Provide the (X, Y) coordinate of the cell's center where the given text is located.  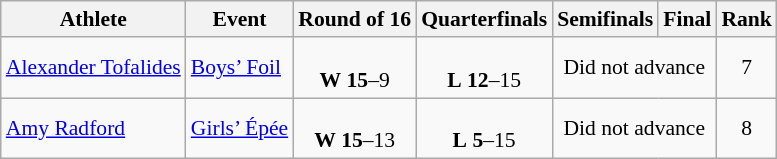
Event (240, 19)
W 15–9 (354, 68)
L 12–15 (484, 68)
Semifinals (605, 19)
7 (746, 68)
Round of 16 (354, 19)
Girls’ Épée (240, 128)
Quarterfinals (484, 19)
Amy Radford (94, 128)
Rank (746, 19)
Boys’ Foil (240, 68)
Athlete (94, 19)
Alexander Tofalides (94, 68)
Final (687, 19)
8 (746, 128)
L 5–15 (484, 128)
W 15–13 (354, 128)
